Determine the [X, Y] coordinate at the center of the cell enclosing the given text.  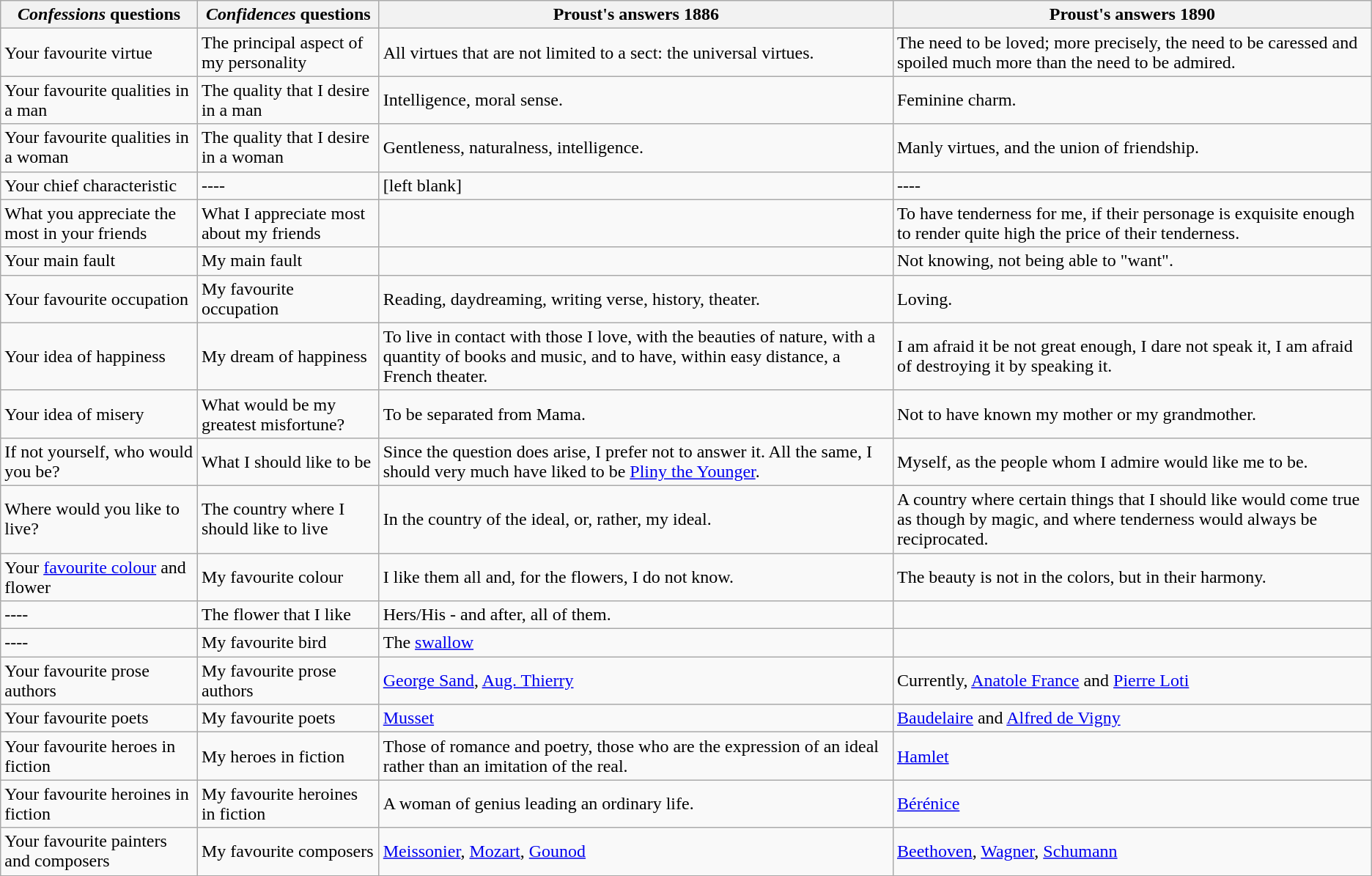
Your chief characteristic [100, 185]
Your favourite prose authors [100, 680]
Beethoven, Wagner, Schumann [1132, 852]
I like them all and, for the flowers, I do not know. [636, 576]
Where would you like to live? [100, 519]
Proust's answers 1886 [636, 15]
What I appreciate most about my friends [288, 223]
Hamlet [1132, 757]
Your idea of happiness [100, 356]
Your favourite occupation [100, 299]
Not to have known my mother or my grandmother. [1132, 413]
Your favourite poets [100, 718]
The flower that I like [288, 615]
Reading, daydreaming, writing verse, history, theater. [636, 299]
Meissonier, Mozart, Gounod [636, 852]
The principal aspect of my personality [288, 53]
My favourite occupation [288, 299]
My heroes in fiction [288, 757]
Intelligence, moral sense. [636, 100]
What I should like to be [288, 462]
What would be my greatest misfortune? [288, 413]
The country where I should like to live [288, 519]
The quality that I desire in a man [288, 100]
Confessions questions [100, 15]
Feminine charm. [1132, 100]
Your favourite colour and flower [100, 576]
Your favourite heroes in fiction [100, 757]
Confidences questions [288, 15]
Your favourite heroines in fiction [100, 803]
Your idea of misery [100, 413]
My favourite poets [288, 718]
In the country of the ideal, or, rather, my ideal. [636, 519]
Proust's answers 1890 [1132, 15]
Baudelaire and Alfred de Vigny [1132, 718]
My favourite prose authors [288, 680]
My main fault [288, 261]
Since the question does arise, I prefer not to answer it. All the same, I should very much have liked to be Pliny the Younger. [636, 462]
My favourite colour [288, 576]
I am afraid it be not great enough, I dare not speak it, I am afraid of destroying it by speaking it. [1132, 356]
The need to be loved; more precisely, the need to be caressed and spoiled much more than the need to be admired. [1132, 53]
Gentleness, naturalness, intelligence. [636, 148]
Your main fault [100, 261]
Musset [636, 718]
Loving. [1132, 299]
A country where certain things that I should like would come true as though by magic, and where tenderness would always be reciprocated. [1132, 519]
A woman of genius leading an ordinary life. [636, 803]
If not yourself, who would you be? [100, 462]
My favourite bird [288, 643]
The quality that I desire in a woman [288, 148]
The beauty is not in the colors, but in their harmony. [1132, 576]
Your favourite virtue [100, 53]
Hers/His - and after, all of them. [636, 615]
My favourite composers [288, 852]
[left blank] [636, 185]
Your favourite qualities in a woman [100, 148]
Bérénice [1132, 803]
All virtues that are not limited to a sect: the universal virtues. [636, 53]
Your favourite qualities in a man [100, 100]
Myself, as the people whom I admire would like me to be. [1132, 462]
George Sand, Aug. Thierry [636, 680]
What you appreciate the most in your friends [100, 223]
To be separated from Mama. [636, 413]
Your favourite painters and composers [100, 852]
My favourite heroines in fiction [288, 803]
Those of romance and poetry, those who are the expression of an ideal rather than an imitation of the real. [636, 757]
Currently, Anatole France and Pierre Loti [1132, 680]
Not knowing, not being able to "want". [1132, 261]
Manly virtues, and the union of friendship. [1132, 148]
To have tenderness for me, if their personage is exquisite enough to render quite high the price of their tenderness. [1132, 223]
The swallow [636, 643]
My dream of happiness [288, 356]
